From the cell containing the given text, extract its center point as [x, y] coordinate. 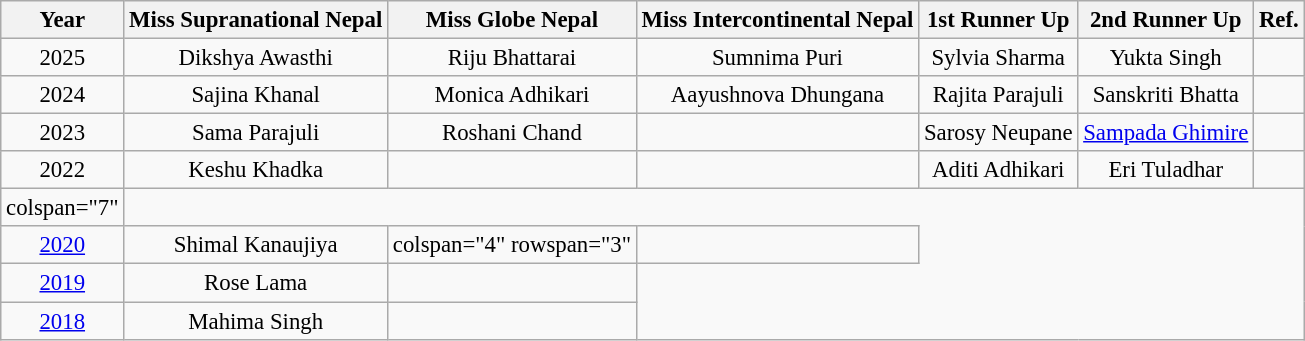
2024 [62, 95]
Sajina Khanal [256, 95]
Sama Parajuli [256, 133]
2022 [62, 170]
Miss Globe Nepal [512, 20]
2018 [62, 321]
Sanskriti Bhatta [1166, 95]
Sarosy Neupane [998, 133]
Aditi Adhikari [998, 170]
Yukta Singh [1166, 58]
Sumnima Puri [777, 58]
Roshani Chand [512, 133]
Shimal Kanaujiya [256, 245]
Aayushnova Dhungana [777, 95]
2020 [62, 245]
Sampada Ghimire [1166, 133]
Ref. [1279, 20]
1st Runner Up [998, 20]
Mahima Singh [256, 321]
Monica Adhikari [512, 95]
Rajita Parajuli [998, 95]
colspan="7" [62, 208]
Dikshya Awasthi [256, 58]
Riju Bhattarai [512, 58]
Year [62, 20]
2023 [62, 133]
Sylvia Sharma [998, 58]
Rose Lama [256, 283]
Miss Supranational Nepal [256, 20]
2nd Runner Up [1166, 20]
Keshu Khadka [256, 170]
colspan="4" rowspan="3" [512, 245]
2025 [62, 58]
2019 [62, 283]
Eri Tuladhar [1166, 170]
Miss Intercontinental Nepal [777, 20]
